Return the [X, Y] coordinate for the center point of the cell that contains the specified text.  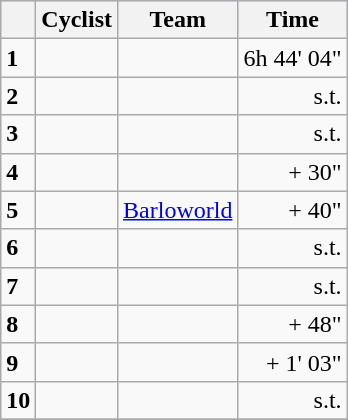
+ 40" [292, 210]
9 [18, 362]
Cyclist [77, 20]
5 [18, 210]
1 [18, 58]
4 [18, 172]
Barloworld [178, 210]
+ 48" [292, 324]
Team [178, 20]
Time [292, 20]
6h 44' 04" [292, 58]
2 [18, 96]
10 [18, 400]
3 [18, 134]
6 [18, 248]
8 [18, 324]
7 [18, 286]
+ 30" [292, 172]
+ 1' 03" [292, 362]
